From the cell containing the given text, extract its center point as (X, Y) coordinate. 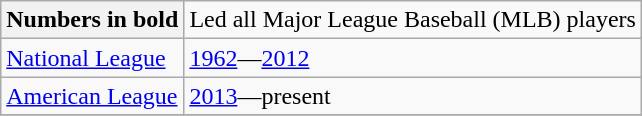
1962—2012 (413, 58)
American League (92, 96)
Numbers in bold (92, 20)
National League (92, 58)
Led all Major League Baseball (MLB) players (413, 20)
2013—present (413, 96)
